Scan for the cell matching the given text and deliver its (X, Y) coordinate at center. 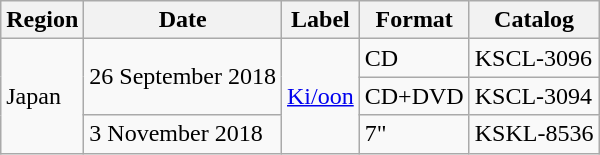
Ki/oon (321, 96)
KSCL-3094 (534, 96)
Date (183, 20)
7" (414, 134)
3 November 2018 (183, 134)
CD+DVD (414, 96)
CD (414, 58)
Label (321, 20)
Format (414, 20)
26 September 2018 (183, 77)
Japan (42, 96)
Region (42, 20)
Catalog (534, 20)
KSCL-3096 (534, 58)
KSKL-8536 (534, 134)
